Find where the given text appears and provide that cell's center as (x, y) coordinate. 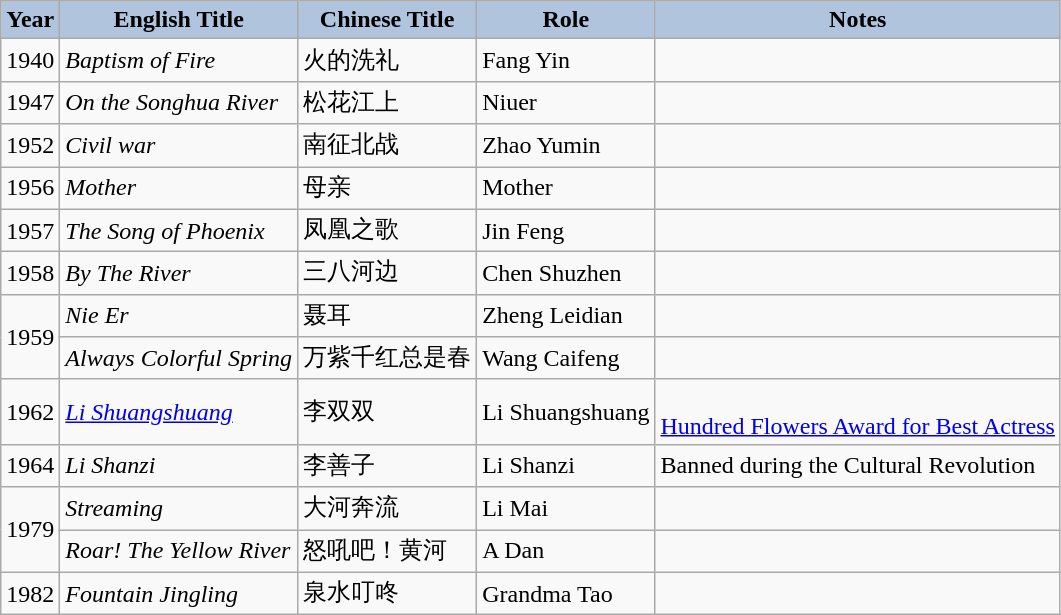
Nie Er (179, 316)
1979 (30, 530)
Niuer (566, 102)
Role (566, 20)
1958 (30, 274)
Notes (858, 20)
Zheng Leidian (566, 316)
火的洗礼 (388, 60)
聂耳 (388, 316)
Zhao Yumin (566, 146)
A Dan (566, 552)
Chen Shuzhen (566, 274)
大河奔流 (388, 508)
怒吼吧！黄河 (388, 552)
On the Songhua River (179, 102)
1940 (30, 60)
Wang Caifeng (566, 358)
Chinese Title (388, 20)
By The River (179, 274)
1959 (30, 336)
Civil war (179, 146)
1962 (30, 412)
1964 (30, 466)
English Title (179, 20)
Jin Feng (566, 230)
1957 (30, 230)
Baptism of Fire (179, 60)
Year (30, 20)
1982 (30, 594)
Grandma Tao (566, 594)
Fountain Jingling (179, 594)
Li Mai (566, 508)
Roar! The Yellow River (179, 552)
三八河边 (388, 274)
1947 (30, 102)
松花江上 (388, 102)
1952 (30, 146)
南征北战 (388, 146)
凤凰之歌 (388, 230)
The Song of Phoenix (179, 230)
Fang Yin (566, 60)
1956 (30, 188)
Always Colorful Spring (179, 358)
母亲 (388, 188)
泉水叮咚 (388, 594)
万紫千红总是春 (388, 358)
李双双 (388, 412)
Streaming (179, 508)
Hundred Flowers Award for Best Actress (858, 412)
Banned during the Cultural Revolution (858, 466)
李善子 (388, 466)
